Output the (X, Y) coordinate of the center of the cell containing the given text.  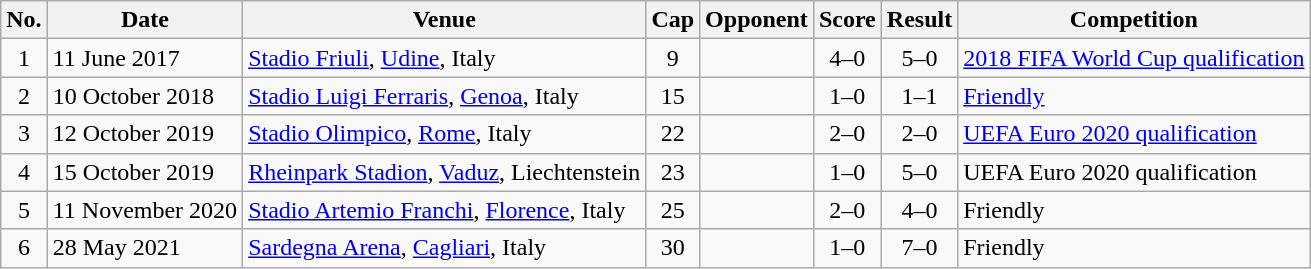
15 October 2019 (144, 172)
10 October 2018 (144, 96)
23 (673, 172)
Stadio Luigi Ferraris, Genoa, Italy (444, 96)
4 (24, 172)
11 November 2020 (144, 210)
6 (24, 248)
9 (673, 58)
Competition (1134, 20)
15 (673, 96)
No. (24, 20)
Result (919, 20)
Rheinpark Stadion, Vaduz, Liechtenstein (444, 172)
Venue (444, 20)
2018 FIFA World Cup qualification (1134, 58)
Opponent (757, 20)
28 May 2021 (144, 248)
25 (673, 210)
1–1 (919, 96)
Sardegna Arena, Cagliari, Italy (444, 248)
22 (673, 134)
Stadio Olimpico, Rome, Italy (444, 134)
2 (24, 96)
Cap (673, 20)
3 (24, 134)
Score (847, 20)
Date (144, 20)
12 October 2019 (144, 134)
Stadio Artemio Franchi, Florence, Italy (444, 210)
1 (24, 58)
5 (24, 210)
Stadio Friuli, Udine, Italy (444, 58)
7–0 (919, 248)
11 June 2017 (144, 58)
30 (673, 248)
